Return the [x, y] coordinate for the center point of the cell that contains the specified text.  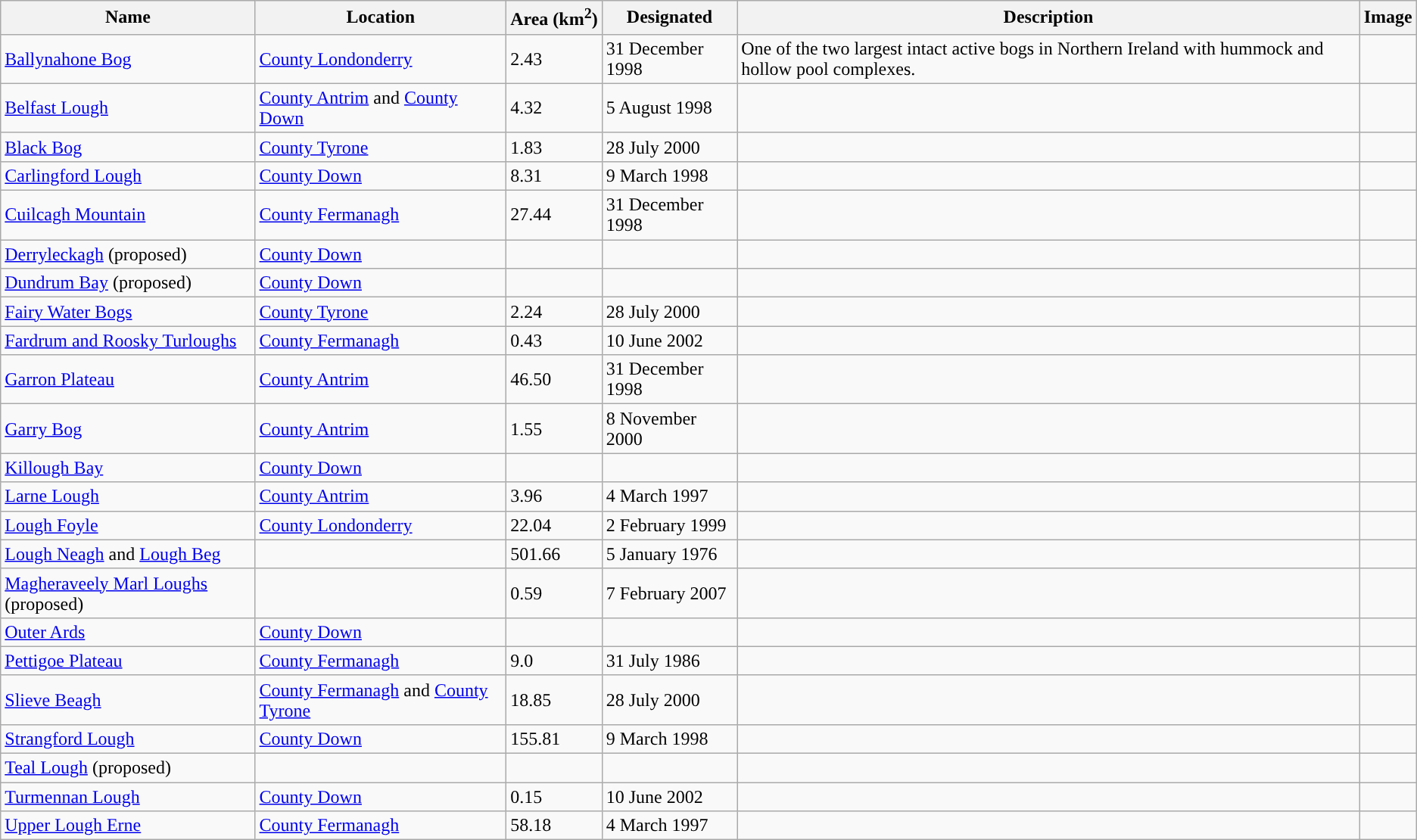
5 August 1998 [669, 107]
1.55 [554, 428]
Belfast Lough [128, 107]
Strangford Lough [128, 739]
2.43 [554, 59]
Turmennan Lough [128, 797]
Garry Bog [128, 428]
Larne Lough [128, 496]
Garron Plateau [128, 380]
8.31 [554, 176]
18.85 [554, 699]
3.96 [554, 496]
Teal Lough (proposed) [128, 768]
County Fermanagh and County Tyrone [381, 699]
0.15 [554, 797]
4.32 [554, 107]
Killough Bay [128, 468]
Fairy Water Bogs [128, 312]
Magheraveely Marl Loughs (proposed) [128, 593]
8 November 2000 [669, 428]
Derryleckagh (proposed) [128, 254]
27.44 [554, 215]
0.59 [554, 593]
Black Bog [128, 147]
5 January 1976 [669, 554]
Cuilcagh Mountain [128, 215]
Location [381, 18]
Dundrum Bay (proposed) [128, 283]
1.83 [554, 147]
Ballynahone Bog [128, 59]
Area (km2) [554, 18]
Outer Ards [128, 632]
Lough Foyle [128, 525]
7 February 2007 [669, 593]
Designated [669, 18]
2 February 1999 [669, 525]
Image [1388, 18]
31 July 1986 [669, 661]
0.43 [554, 341]
One of the two largest intact active bogs in Northern Ireland with hummock and hollow pool complexes. [1048, 59]
58.18 [554, 826]
22.04 [554, 525]
Description [1048, 18]
Pettigoe Plateau [128, 661]
46.50 [554, 380]
2.24 [554, 312]
9.0 [554, 661]
Slieve Beagh [128, 699]
County Antrim and County Down [381, 107]
Name [128, 18]
Upper Lough Erne [128, 826]
Lough Neagh and Lough Beg [128, 554]
Fardrum and Roosky Turloughs [128, 341]
501.66 [554, 554]
Carlingford Lough [128, 176]
155.81 [554, 739]
